Extract the [x, y] coordinate from the center of the cell holding the provided text.  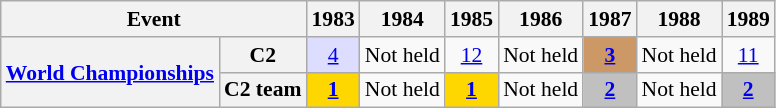
C2 team [262, 90]
1988 [680, 19]
1987 [610, 19]
4 [332, 55]
Event [154, 19]
1985 [472, 19]
1983 [332, 19]
12 [472, 55]
3 [610, 55]
World Championships [110, 72]
C2 [262, 55]
11 [748, 55]
1989 [748, 19]
1984 [402, 19]
1986 [540, 19]
